Find where the given text appears and provide that cell's center as [X, Y] coordinate. 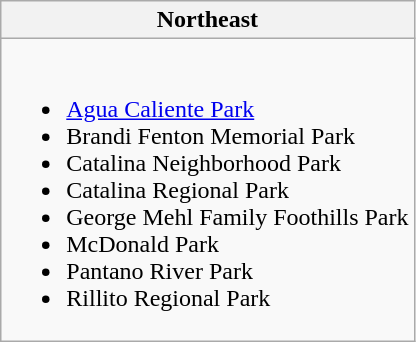
Northeast [208, 20]
